Find where the given text appears and provide that cell's center as (X, Y) coordinate. 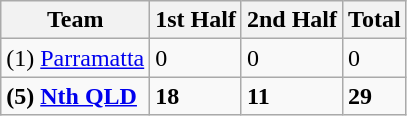
(1) Parramatta (76, 58)
Team (76, 20)
2nd Half (292, 20)
18 (196, 96)
Total (375, 20)
(5) Nth QLD (76, 96)
29 (375, 96)
1st Half (196, 20)
11 (292, 96)
